Output the (x, y) coordinate of the center of the cell containing the given text.  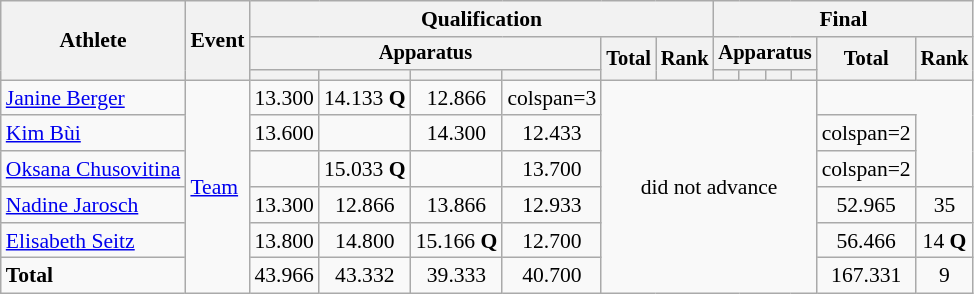
colspan=3 (552, 98)
13.866 (457, 205)
Team (217, 187)
14.800 (365, 241)
35 (945, 205)
167.331 (866, 276)
Event (217, 40)
40.700 (552, 276)
12.433 (552, 134)
13.700 (552, 169)
Nadine Jarosch (94, 205)
12.700 (552, 241)
did not advance (708, 187)
Kim Bùi (94, 134)
14.300 (457, 134)
12.933 (552, 205)
Oksana Chusovitina (94, 169)
13.600 (284, 134)
14 Q (945, 241)
43.332 (365, 276)
Elisabeth Seitz (94, 241)
15.166 Q (457, 241)
Janine Berger (94, 98)
15.033 Q (365, 169)
Final (844, 19)
9 (945, 276)
14.133 Q (365, 98)
56.466 (866, 241)
39.333 (457, 276)
52.965 (866, 205)
43.966 (284, 276)
Athlete (94, 40)
13.800 (284, 241)
Qualification (481, 19)
